Output the [X, Y] coordinate of the center of the cell containing the given text.  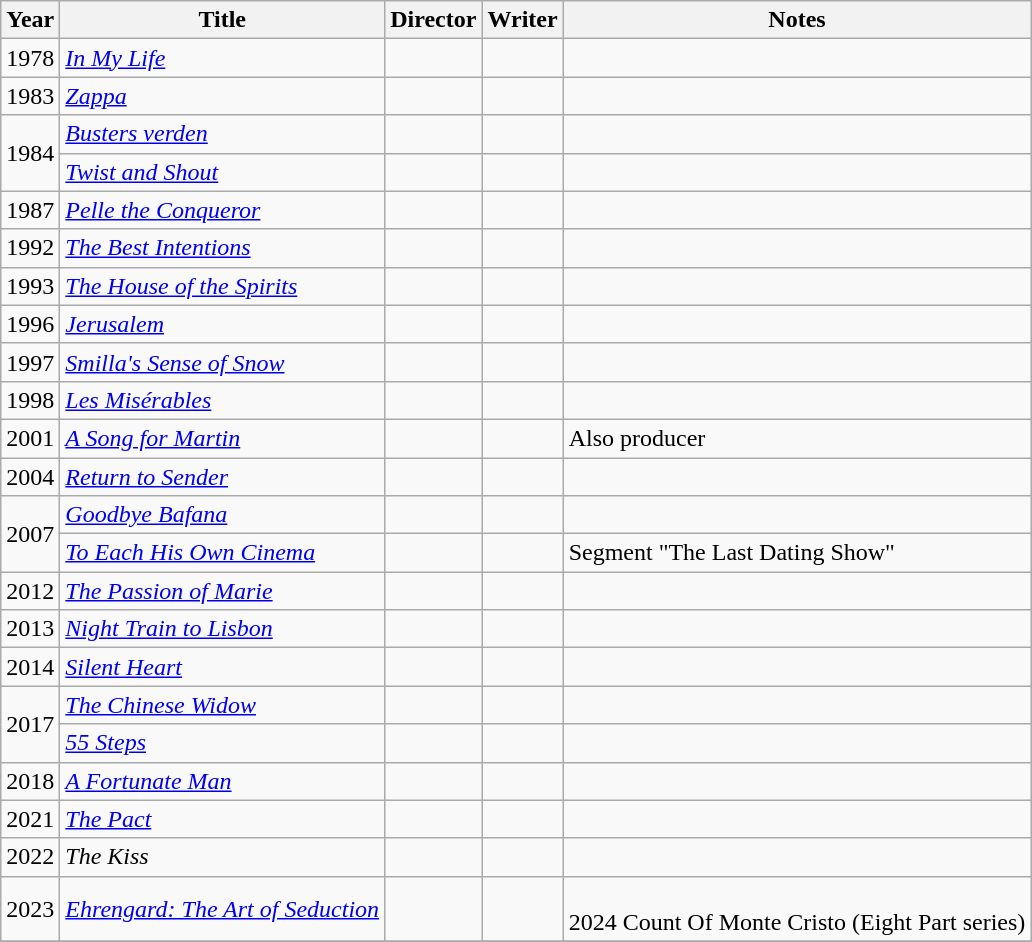
1998 [30, 400]
Year [30, 20]
2001 [30, 438]
Segment "The Last Dating Show" [797, 553]
Busters verden [222, 134]
Zappa [222, 96]
Silent Heart [222, 667]
A Song for Martin [222, 438]
2013 [30, 629]
In My Life [222, 58]
Les Misérables [222, 400]
2012 [30, 591]
Title [222, 20]
Pelle the Conqueror [222, 210]
1978 [30, 58]
1997 [30, 362]
Ehrengard: The Art of Seduction [222, 908]
2023 [30, 908]
2004 [30, 477]
Director [434, 20]
1987 [30, 210]
A Fortunate Man [222, 781]
The Pact [222, 819]
Twist and Shout [222, 172]
2014 [30, 667]
To Each His Own Cinema [222, 553]
2018 [30, 781]
Smilla's Sense of Snow [222, 362]
1984 [30, 153]
Night Train to Lisbon [222, 629]
2017 [30, 724]
Jerusalem [222, 324]
2024 Count Of Monte Cristo (Eight Part series) [797, 908]
Writer [522, 20]
The Best Intentions [222, 248]
2007 [30, 534]
The Chinese Widow [222, 705]
1983 [30, 96]
1996 [30, 324]
2021 [30, 819]
Goodbye Bafana [222, 515]
1992 [30, 248]
The Kiss [222, 857]
2022 [30, 857]
1993 [30, 286]
The Passion of Marie [222, 591]
Return to Sender [222, 477]
Notes [797, 20]
Also producer [797, 438]
55 Steps [222, 743]
The House of the Spirits [222, 286]
